Pinpoint the cell where the given text exists, returning its (x, y) midpoint coordinate. 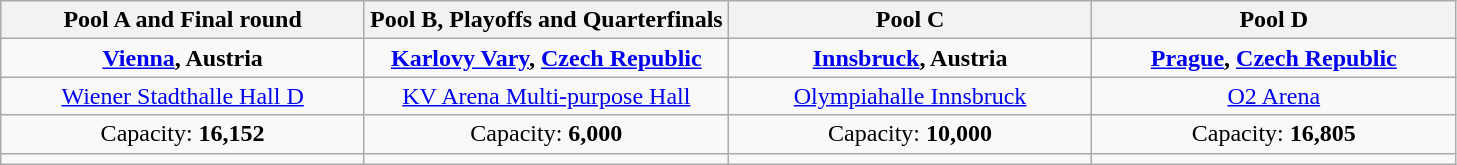
Capacity: 16,805 (1274, 134)
Prague, Czech Republic (1274, 58)
Capacity: 16,152 (183, 134)
Pool B, Playoffs and Quarterfinals (546, 20)
Innsbruck, Austria (910, 58)
KV Arena Multi-purpose Hall (546, 96)
O2 Arena (1274, 96)
Wiener Stadthalle Hall D (183, 96)
Pool D (1274, 20)
Olympiahalle Innsbruck (910, 96)
Vienna, Austria (183, 58)
Pool A and Final round (183, 20)
Capacity: 6,000 (546, 134)
Pool C (910, 20)
Karlovy Vary, Czech Republic (546, 58)
Capacity: 10,000 (910, 134)
